Output the (X, Y) coordinate of the center of the cell containing the given text.  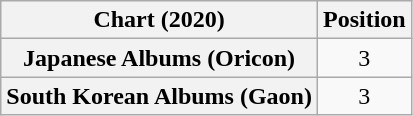
Japanese Albums (Oricon) (160, 58)
Position (364, 20)
South Korean Albums (Gaon) (160, 96)
Chart (2020) (160, 20)
